Provide the [X, Y] coordinate of the cell's center where the given text is located.  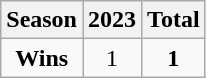
2023 [112, 20]
Season [42, 20]
Wins [42, 58]
Total [174, 20]
